Scan for the cell matching the given text and deliver its [X, Y] coordinate at center. 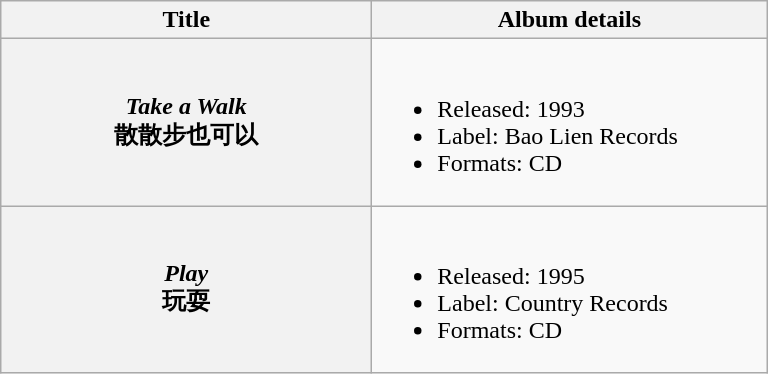
Released: 1995Label: Country RecordsFormats: CD [570, 290]
Play 玩耍 [186, 290]
Title [186, 20]
Album details [570, 20]
Released: 1993Label: Bao Lien RecordsFormats: CD [570, 122]
Take a Walk 散散步也可以 [186, 122]
